Extract the (X, Y) coordinate from the center of the cell holding the provided text.  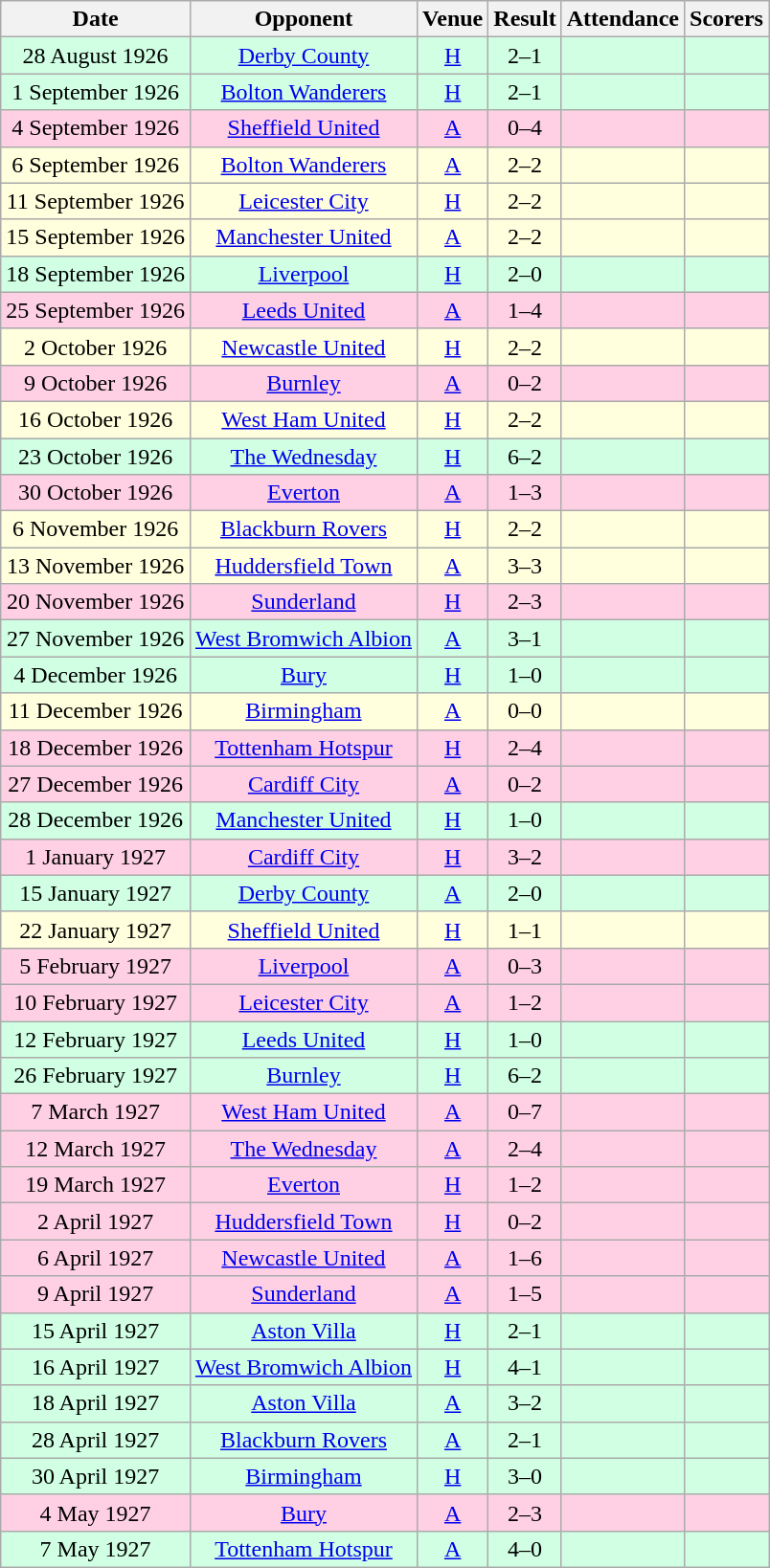
4–0 (525, 1549)
16 April 1927 (96, 1367)
4 September 1926 (96, 128)
11 December 1926 (96, 711)
13 November 1926 (96, 566)
27 December 1926 (96, 784)
30 April 1927 (96, 1476)
6 April 1927 (96, 1258)
1–3 (525, 493)
28 August 1926 (96, 56)
25 September 1926 (96, 310)
16 October 1926 (96, 419)
4 May 1927 (96, 1512)
9 October 1926 (96, 383)
30 October 1926 (96, 493)
0–3 (525, 966)
0–4 (525, 128)
12 March 1927 (96, 1149)
1–4 (525, 310)
1 January 1927 (96, 857)
22 January 1927 (96, 930)
15 September 1926 (96, 237)
27 November 1926 (96, 638)
12 February 1927 (96, 1039)
28 December 1926 (96, 820)
20 November 1926 (96, 602)
18 September 1926 (96, 274)
10 February 1927 (96, 1002)
7 May 1927 (96, 1549)
23 October 1926 (96, 457)
Opponent (303, 19)
Result (525, 19)
2 October 1926 (96, 347)
0–0 (525, 711)
7 March 1927 (96, 1112)
1–6 (525, 1258)
Attendance (623, 19)
0–7 (525, 1112)
11 September 1926 (96, 201)
5 February 1927 (96, 966)
1–5 (525, 1294)
3–1 (525, 638)
15 January 1927 (96, 893)
3–0 (525, 1476)
18 December 1926 (96, 748)
2 April 1927 (96, 1221)
6 November 1926 (96, 529)
3–3 (525, 566)
18 April 1927 (96, 1403)
Date (96, 19)
19 March 1927 (96, 1185)
Scorers (727, 19)
28 April 1927 (96, 1440)
9 April 1927 (96, 1294)
26 February 1927 (96, 1076)
4–1 (525, 1367)
1–1 (525, 930)
4 December 1926 (96, 675)
1 September 1926 (96, 92)
6 September 1926 (96, 165)
Venue (453, 19)
15 April 1927 (96, 1331)
